Return the (x, y) coordinate for the center point of the cell that contains the specified text.  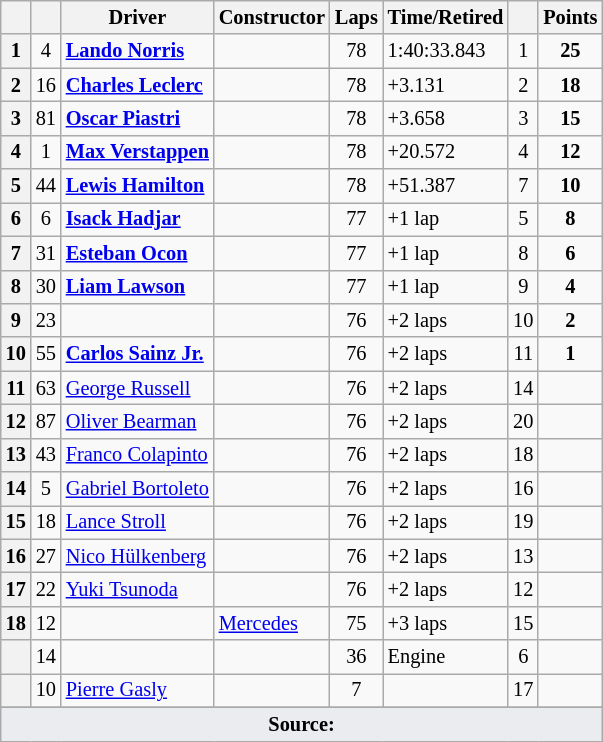
Max Verstappen (138, 152)
Time/Retired (446, 17)
27 (46, 556)
Lando Norris (138, 51)
Pierre Gasly (138, 690)
Driver (138, 17)
+3 laps (446, 623)
Franco Colapinto (138, 455)
Yuki Tsunoda (138, 589)
31 (46, 253)
Source: (302, 724)
Liam Lawson (138, 287)
Points (570, 17)
+3.658 (446, 118)
87 (46, 421)
+3.131 (446, 85)
Constructor (272, 17)
1:40:33.843 (446, 51)
Esteban Ocon (138, 253)
20 (523, 421)
Gabriel Bortoleto (138, 489)
Nico Hülkenberg (138, 556)
23 (46, 320)
Lance Stroll (138, 522)
Oliver Bearman (138, 421)
Charles Leclerc (138, 85)
Carlos Sainz Jr. (138, 354)
63 (46, 388)
Engine (446, 657)
75 (356, 623)
Lewis Hamilton (138, 186)
+20.572 (446, 152)
Mercedes (272, 623)
Oscar Piastri (138, 118)
Isack Hadjar (138, 219)
22 (46, 589)
19 (523, 522)
55 (46, 354)
George Russell (138, 388)
43 (46, 455)
25 (570, 51)
+51.387 (446, 186)
36 (356, 657)
Laps (356, 17)
81 (46, 118)
44 (46, 186)
30 (46, 287)
